Output the (X, Y) coordinate of the center of the cell containing the given text.  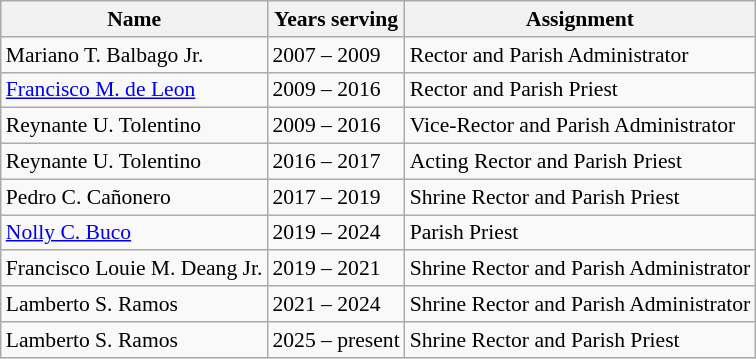
2007 – 2009 (336, 55)
2016 – 2017 (336, 162)
Rector and Parish Administrator (580, 55)
Pedro C. Cañonero (134, 197)
Francisco M. de Leon (134, 90)
Acting Rector and Parish Priest (580, 162)
2021 – 2024 (336, 304)
Mariano T. Balbago Jr. (134, 55)
Nolly C. Buco (134, 233)
Assignment (580, 19)
Name (134, 19)
Francisco Louie M. Deang Jr. (134, 269)
Rector and Parish Priest (580, 90)
2025 – present (336, 340)
Vice-Rector and Parish Administrator (580, 126)
2019 – 2021 (336, 269)
Parish Priest (580, 233)
2017 – 2019 (336, 197)
Years serving (336, 19)
2019 – 2024 (336, 233)
